Pinpoint the cell where the given text exists, returning its [X, Y] midpoint coordinate. 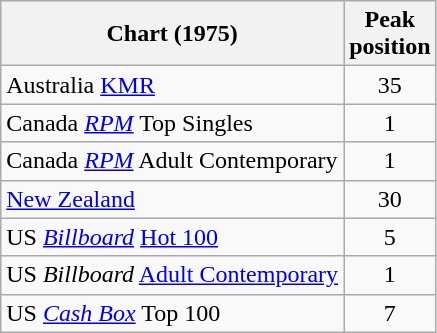
Peakposition [390, 34]
35 [390, 85]
US Billboard Hot 100 [172, 237]
7 [390, 313]
US Cash Box Top 100 [172, 313]
30 [390, 199]
Australia KMR [172, 85]
Canada RPM Adult Contemporary [172, 161]
US Billboard Adult Contemporary [172, 275]
Canada RPM Top Singles [172, 123]
New Zealand [172, 199]
5 [390, 237]
Chart (1975) [172, 34]
